Detect which cell encompasses the target text, then output its [X, Y] center coordinate. 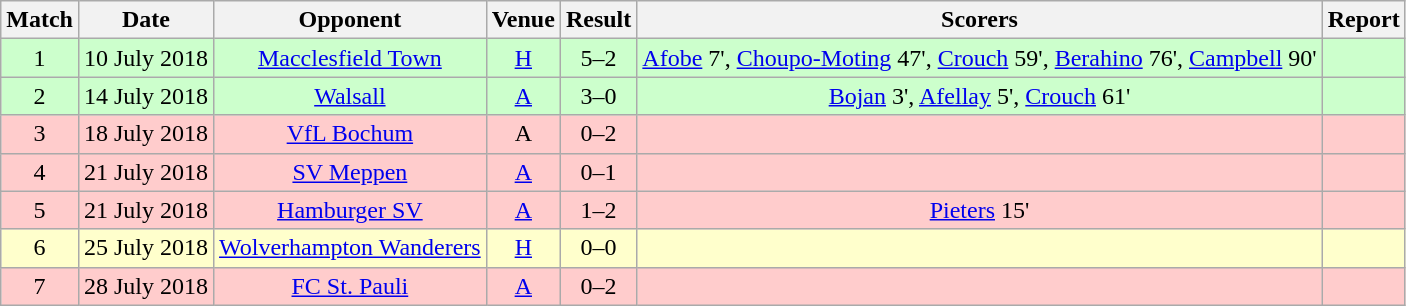
Macclesfield Town [350, 58]
Hamburger SV [350, 210]
28 July 2018 [146, 286]
3 [40, 134]
Date [146, 20]
Match [40, 20]
Pieters 15' [980, 210]
FC St. Pauli [350, 286]
4 [40, 172]
Walsall [350, 96]
25 July 2018 [146, 248]
0–1 [598, 172]
Scorers [980, 20]
Opponent [350, 20]
7 [40, 286]
1 [40, 58]
14 July 2018 [146, 96]
6 [40, 248]
3–0 [598, 96]
5 [40, 210]
Venue [523, 20]
Bojan 3', Afellay 5', Crouch 61' [980, 96]
2 [40, 96]
Wolverhampton Wanderers [350, 248]
SV Meppen [350, 172]
VfL Bochum [350, 134]
1–2 [598, 210]
Report [1364, 20]
Result [598, 20]
18 July 2018 [146, 134]
0–0 [598, 248]
Afobe 7', Choupo-Moting 47', Crouch 59', Berahino 76', Campbell 90' [980, 58]
10 July 2018 [146, 58]
5–2 [598, 58]
